Return the (x, y) coordinate for the center point of the cell that contains the specified text.  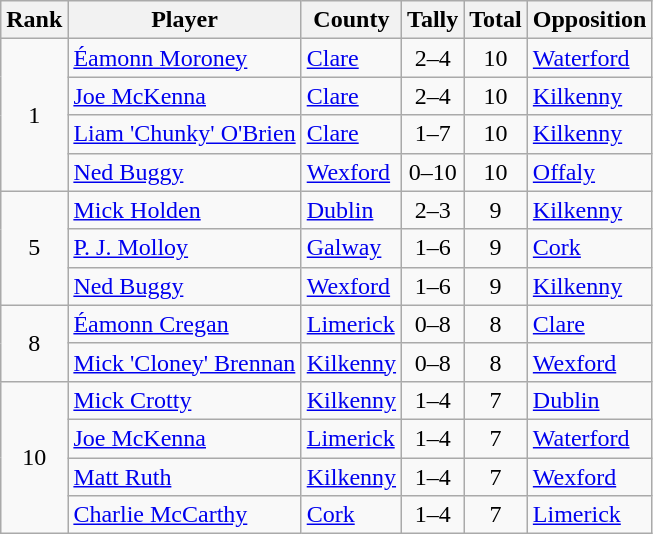
Liam 'Chunky' O'Brien (184, 134)
Rank (34, 20)
Galway (351, 248)
2–3 (433, 210)
Total (496, 20)
Player (184, 20)
Opposition (589, 20)
Mick Crotty (184, 400)
Éamonn Cregan (184, 324)
Éamonn Moroney (184, 58)
Mick 'Cloney' Brennan (184, 362)
0–10 (433, 172)
Tally (433, 20)
1 (34, 115)
Charlie McCarthy (184, 515)
P. J. Molloy (184, 248)
County (351, 20)
5 (34, 248)
Matt Ruth (184, 477)
1–7 (433, 134)
Mick Holden (184, 210)
Offaly (589, 172)
